Scan for the cell matching the given text and deliver its [x, y] coordinate at center. 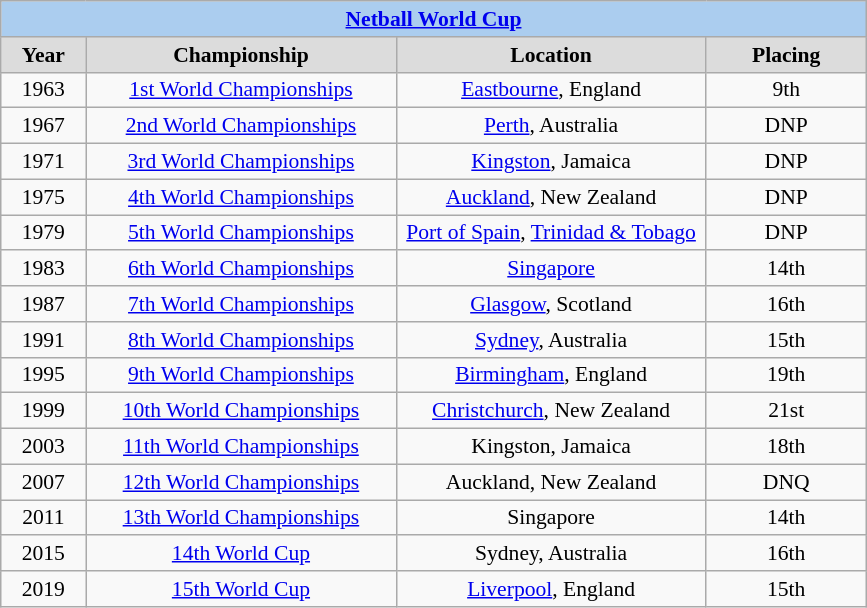
2011 [44, 518]
Location [551, 55]
21st [786, 411]
12th World Championships [241, 482]
2019 [44, 589]
Port of Spain, Trinidad & Tobago [551, 233]
18th [786, 447]
1971 [44, 162]
11th World Championships [241, 447]
2015 [44, 554]
14th World Cup [241, 554]
1963 [44, 90]
2003 [44, 447]
2007 [44, 482]
Placing [786, 55]
6th World Championships [241, 269]
Championship [241, 55]
1st World Championships [241, 90]
Liverpool, England [551, 589]
2nd World Championships [241, 126]
8th World Championships [241, 340]
7th World Championships [241, 304]
Perth, Australia [551, 126]
9th [786, 90]
15th World Cup [241, 589]
Birmingham, England [551, 375]
1999 [44, 411]
1991 [44, 340]
Glasgow, Scotland [551, 304]
9th World Championships [241, 375]
Christchurch, New Zealand [551, 411]
Year [44, 55]
1975 [44, 197]
1995 [44, 375]
1987 [44, 304]
1983 [44, 269]
4th World Championships [241, 197]
DNQ [786, 482]
5th World Championships [241, 233]
Eastbourne, England [551, 90]
Netball World Cup [434, 19]
13th World Championships [241, 518]
3rd World Championships [241, 162]
19th [786, 375]
1967 [44, 126]
10th World Championships [241, 411]
1979 [44, 233]
